Locate the cell with the specified text and output its (X, Y) center coordinate. 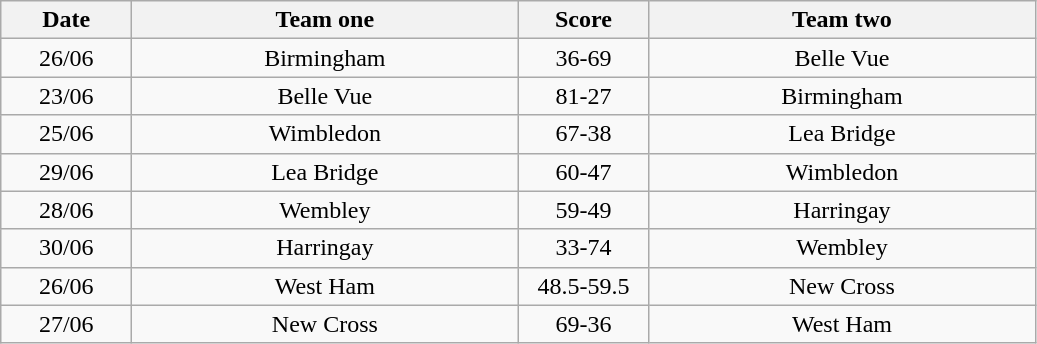
81-27 (584, 96)
30/06 (66, 248)
36-69 (584, 58)
27/06 (66, 324)
67-38 (584, 134)
25/06 (66, 134)
23/06 (66, 96)
59-49 (584, 210)
Date (66, 20)
28/06 (66, 210)
29/06 (66, 172)
69-36 (584, 324)
60-47 (584, 172)
Team one (325, 20)
33-74 (584, 248)
48.5-59.5 (584, 286)
Team two (842, 20)
Score (584, 20)
